Search for the cell housing the specified text and yield its (x, y) center coordinate. 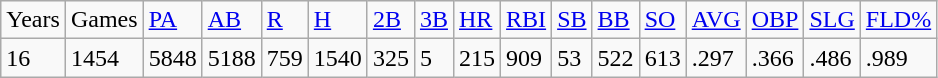
325 (390, 58)
.297 (716, 58)
BB (616, 20)
909 (526, 58)
1540 (338, 58)
215 (476, 58)
SLG (832, 20)
613 (662, 58)
5848 (172, 58)
PA (172, 20)
FLD% (898, 20)
AB (232, 20)
5 (434, 58)
5188 (232, 58)
R (284, 20)
RBI (526, 20)
16 (34, 58)
Games (104, 20)
AVG (716, 20)
HR (476, 20)
53 (572, 58)
Years (34, 20)
.989 (898, 58)
.366 (775, 58)
1454 (104, 58)
522 (616, 58)
OBP (775, 20)
759 (284, 58)
.486 (832, 58)
H (338, 20)
2B (390, 20)
SB (572, 20)
3B (434, 20)
SO (662, 20)
